Output the (x, y) coordinate of the center of the cell containing the given text.  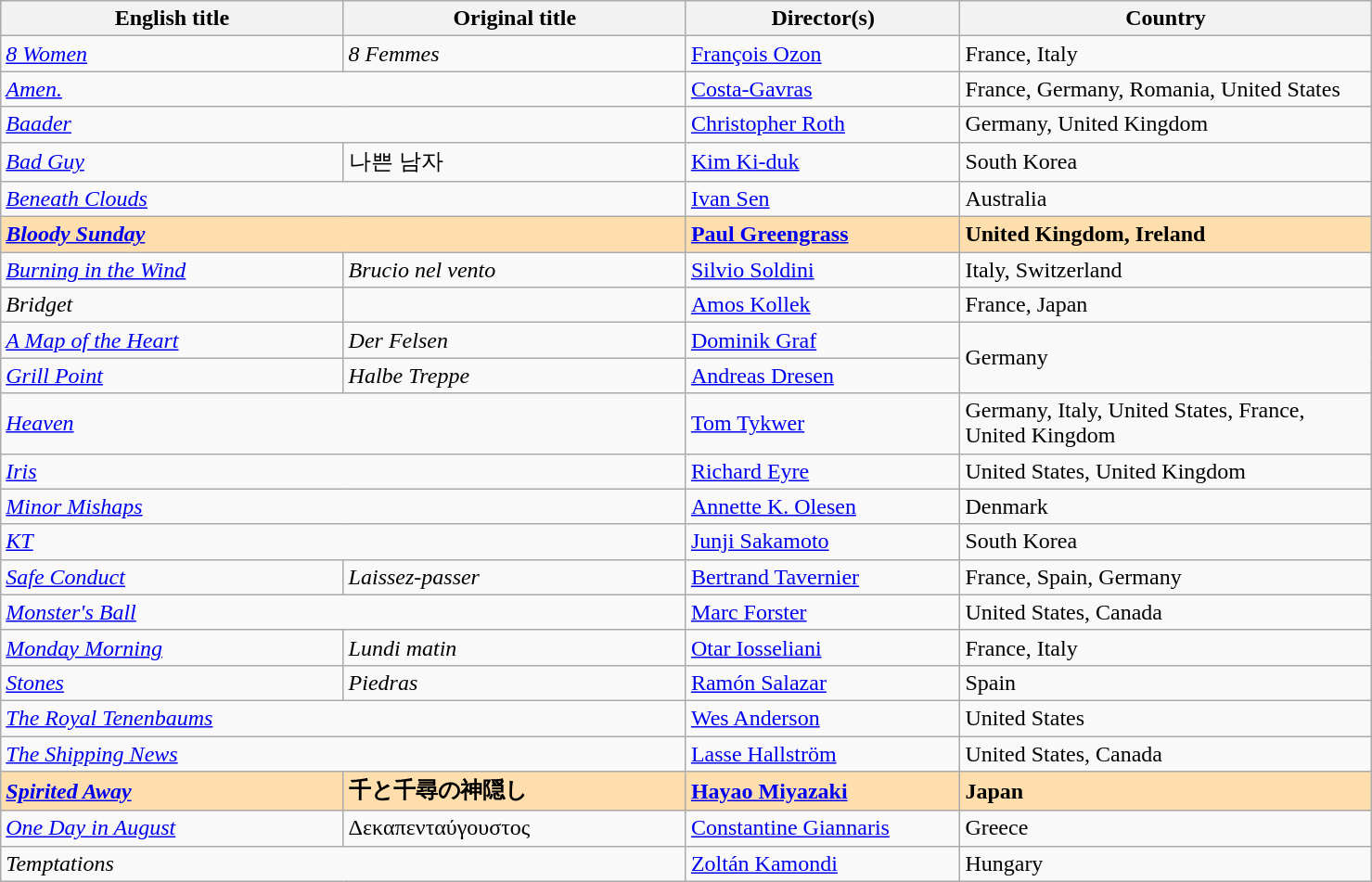
United States, United Kingdom (1165, 471)
Baader (343, 124)
Wes Anderson (822, 718)
Tom Tykwer (822, 423)
English title (173, 19)
Richard Eyre (822, 471)
A Map of the Heart (173, 340)
Director(s) (822, 19)
Costa-Gavras (822, 89)
Laissez-passer (514, 577)
Safe Conduct (173, 577)
Zoltán Kamondi (822, 863)
United Kingdom, Ireland (1165, 235)
Marc Forster (822, 612)
Ramón Salazar (822, 683)
Stones (173, 683)
Amos Kollek (822, 305)
Piedras (514, 683)
Spirited Away (173, 792)
Dominik Graf (822, 340)
Minor Mishaps (343, 506)
Heaven (343, 423)
Australia (1165, 199)
KT (343, 542)
Monday Morning (173, 647)
Amen. (343, 89)
The Shipping News (343, 754)
Burning in the Wind (173, 270)
Germany (1165, 358)
Junji Sakamoto (822, 542)
Andreas Dresen (822, 376)
Der Felsen (514, 340)
Constantine Giannaris (822, 828)
Bridget (173, 305)
Brucio nel vento (514, 270)
Bertrand Tavernier (822, 577)
Iris (343, 471)
Lasse Hallström (822, 754)
Bloody Sunday (343, 235)
Silvio Soldini (822, 270)
Annette K. Olesen (822, 506)
Monster's Ball (343, 612)
United States (1165, 718)
Ivan Sen (822, 199)
Halbe Treppe (514, 376)
나쁜 남자 (514, 161)
Hayao Miyazaki (822, 792)
Beneath Clouds (343, 199)
Paul Greengrass (822, 235)
Lundi matin (514, 647)
Germany, Italy, United States, France, United Kingdom (1165, 423)
Temptations (343, 863)
France, Germany, Romania, United States (1165, 89)
Greece (1165, 828)
Original title (514, 19)
France, Spain, Germany (1165, 577)
The Royal Tenenbaums (343, 718)
Christopher Roth (822, 124)
One Day in August (173, 828)
Italy, Switzerland (1165, 270)
Δεκαπενταύγουστος (514, 828)
Hungary (1165, 863)
France, Japan (1165, 305)
千と千尋の神隠し (514, 792)
Grill Point (173, 376)
Denmark (1165, 506)
8 Women (173, 54)
Japan (1165, 792)
Germany, United Kingdom (1165, 124)
Spain (1165, 683)
Kim Ki-duk (822, 161)
François Ozon (822, 54)
Bad Guy (173, 161)
Otar Iosseliani (822, 647)
Country (1165, 19)
8 Femmes (514, 54)
